Search for the cell housing the specified text and yield its [x, y] center coordinate. 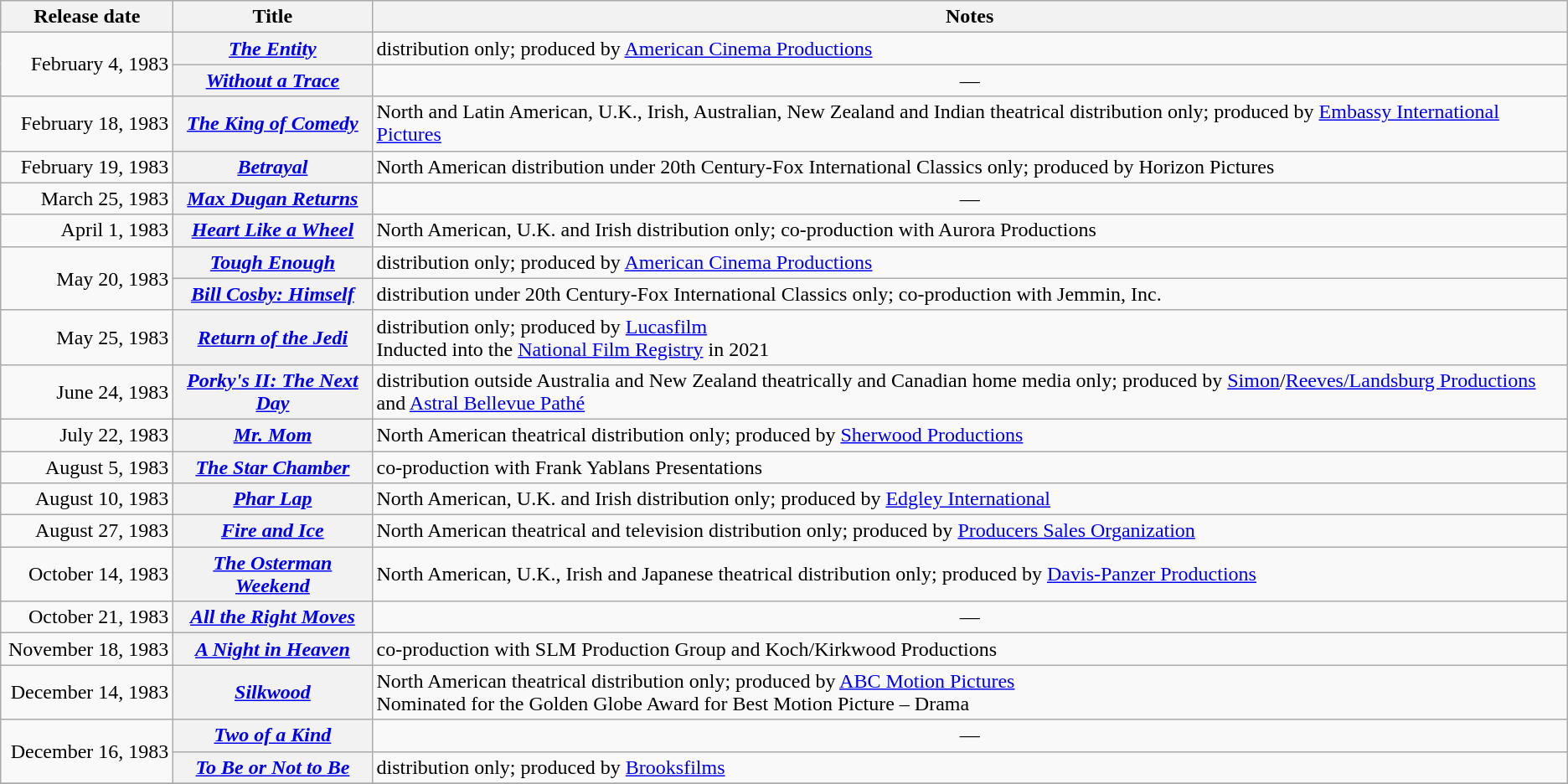
Heart Like a Wheel [273, 230]
North and Latin American, U.K., Irish, Australian, New Zealand and Indian theatrical distribution only; produced by Embassy International Pictures [970, 124]
Tough Enough [273, 262]
Betrayal [273, 167]
Bill Cosby: Himself [273, 294]
August 5, 1983 [87, 467]
The Osterman Weekend [273, 575]
co-production with Frank Yablans Presentations [970, 467]
North American, U.K. and Irish distribution only; co-production with Aurora Productions [970, 230]
Notes [970, 17]
distribution only; produced by LucasfilmInducted into the National Film Registry in 2021 [970, 337]
February 4, 1983 [87, 64]
distribution under 20th Century-Fox International Classics only; co-production with Jemmin, Inc. [970, 294]
Release date [87, 17]
December 14, 1983 [87, 692]
Phar Lap [273, 499]
February 18, 1983 [87, 124]
North American theatrical and television distribution only; produced by Producers Sales Organization [970, 531]
August 10, 1983 [87, 499]
Without a Trace [273, 80]
North American, U.K. and Irish distribution only; produced by Edgley International [970, 499]
December 16, 1983 [87, 751]
July 22, 1983 [87, 435]
Two of a Kind [273, 735]
Return of the Jedi [273, 337]
March 25, 1983 [87, 199]
Mr. Mom [273, 435]
November 18, 1983 [87, 649]
August 27, 1983 [87, 531]
October 14, 1983 [87, 575]
Max Dugan Returns [273, 199]
North American theatrical distribution only; produced by ABC Motion PicturesNominated for the Golden Globe Award for Best Motion Picture – Drama [970, 692]
Porky's II: The Next Day [273, 392]
The Entity [273, 49]
Fire and Ice [273, 531]
distribution only; produced by Brooksfilms [970, 767]
Title [273, 17]
The King of Comedy [273, 124]
A Night in Heaven [273, 649]
North American distribution under 20th Century-Fox International Classics only; produced by Horizon Pictures [970, 167]
May 20, 1983 [87, 278]
February 19, 1983 [87, 167]
Silkwood [273, 692]
North American, U.K., Irish and Japanese theatrical distribution only; produced by Davis-Panzer Productions [970, 575]
June 24, 1983 [87, 392]
North American theatrical distribution only; produced by Sherwood Productions [970, 435]
May 25, 1983 [87, 337]
All the Right Moves [273, 617]
co-production with SLM Production Group and Koch/Kirkwood Productions [970, 649]
April 1, 1983 [87, 230]
The Star Chamber [273, 467]
To Be or Not to Be [273, 767]
October 21, 1983 [87, 617]
